Find where the given text appears and provide that cell's center as (x, y) coordinate. 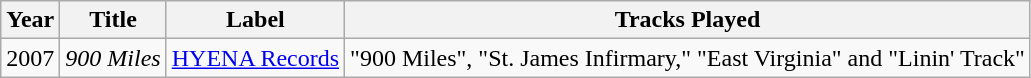
Label (255, 20)
900 Miles (113, 58)
"900 Miles", "St. James Infirmary," "East Virginia" and "Linin' Track" (688, 58)
2007 (30, 58)
Title (113, 20)
Year (30, 20)
Tracks Played (688, 20)
HYENA Records (255, 58)
